Detect which cell encompasses the target text, then output its (X, Y) center coordinate. 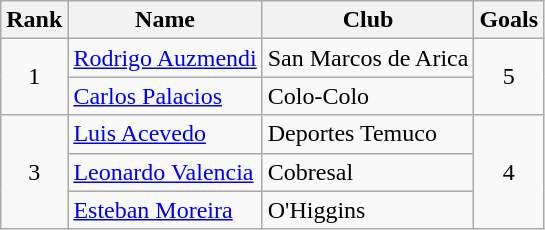
Luis Acevedo (165, 134)
3 (34, 172)
1 (34, 77)
Rank (34, 20)
Club (368, 20)
Carlos Palacios (165, 96)
Colo-Colo (368, 96)
Name (165, 20)
Goals (509, 20)
Esteban Moreira (165, 210)
Leonardo Valencia (165, 172)
Deportes Temuco (368, 134)
Rodrigo Auzmendi (165, 58)
5 (509, 77)
Cobresal (368, 172)
O'Higgins (368, 210)
4 (509, 172)
San Marcos de Arica (368, 58)
